From the cell containing the given text, extract its center point as (X, Y) coordinate. 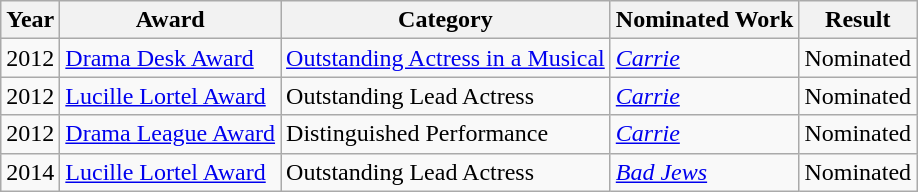
2014 (30, 172)
Year (30, 20)
Nominated Work (704, 20)
Category (446, 20)
Result (858, 20)
Distinguished Performance (446, 134)
Award (170, 20)
Bad Jews (704, 172)
Drama Desk Award (170, 58)
Drama League Award (170, 134)
Outstanding Actress in a Musical (446, 58)
